Scan for the cell matching the given text and deliver its [X, Y] coordinate at center. 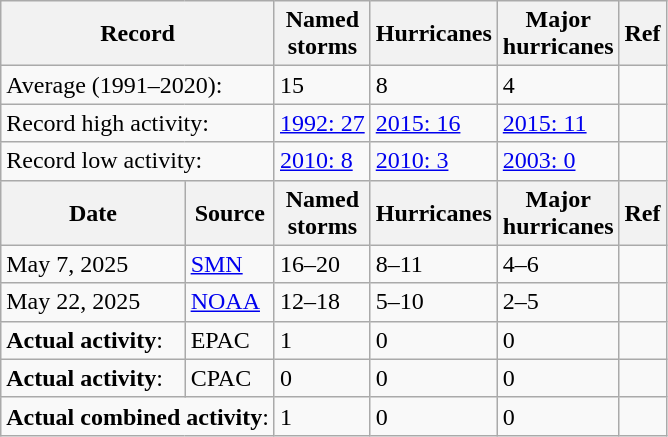
2–5 [558, 302]
NOAA [230, 302]
Average (1991–2020): [138, 85]
May 7, 2025 [93, 264]
8 [434, 85]
5–10 [434, 302]
SMN [230, 264]
2003: 0 [558, 161]
Actual combined activity: [138, 416]
1992: 27 [322, 123]
May 22, 2025 [93, 302]
16–20 [322, 264]
Record [138, 34]
2010: 8 [322, 161]
2015: 11 [558, 123]
2010: 3 [434, 161]
Record high activity: [138, 123]
15 [322, 85]
4–6 [558, 264]
4 [558, 85]
Date [93, 212]
CPAC [230, 378]
2015: 16 [434, 123]
Source [230, 212]
Record low activity: [138, 161]
EPAC [230, 340]
8–11 [434, 264]
12–18 [322, 302]
